Pinpoint the cell where the given text exists, returning its [x, y] midpoint coordinate. 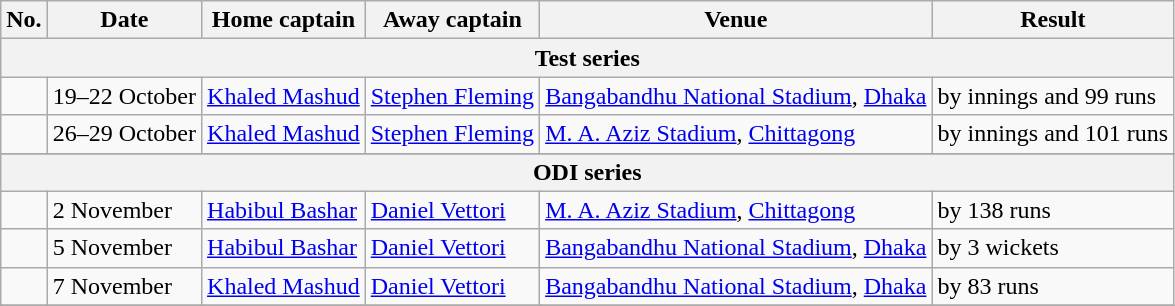
7 November [124, 286]
No. [24, 20]
Date [124, 20]
by 3 wickets [1053, 248]
2 November [124, 210]
by 83 runs [1053, 286]
Home captain [284, 20]
ODI series [588, 172]
19–22 October [124, 96]
Venue [736, 20]
26–29 October [124, 134]
Away captain [452, 20]
Test series [588, 58]
Result [1053, 20]
by innings and 101 runs [1053, 134]
by 138 runs [1053, 210]
5 November [124, 248]
by innings and 99 runs [1053, 96]
